Find where the given text appears and provide that cell's center as (x, y) coordinate. 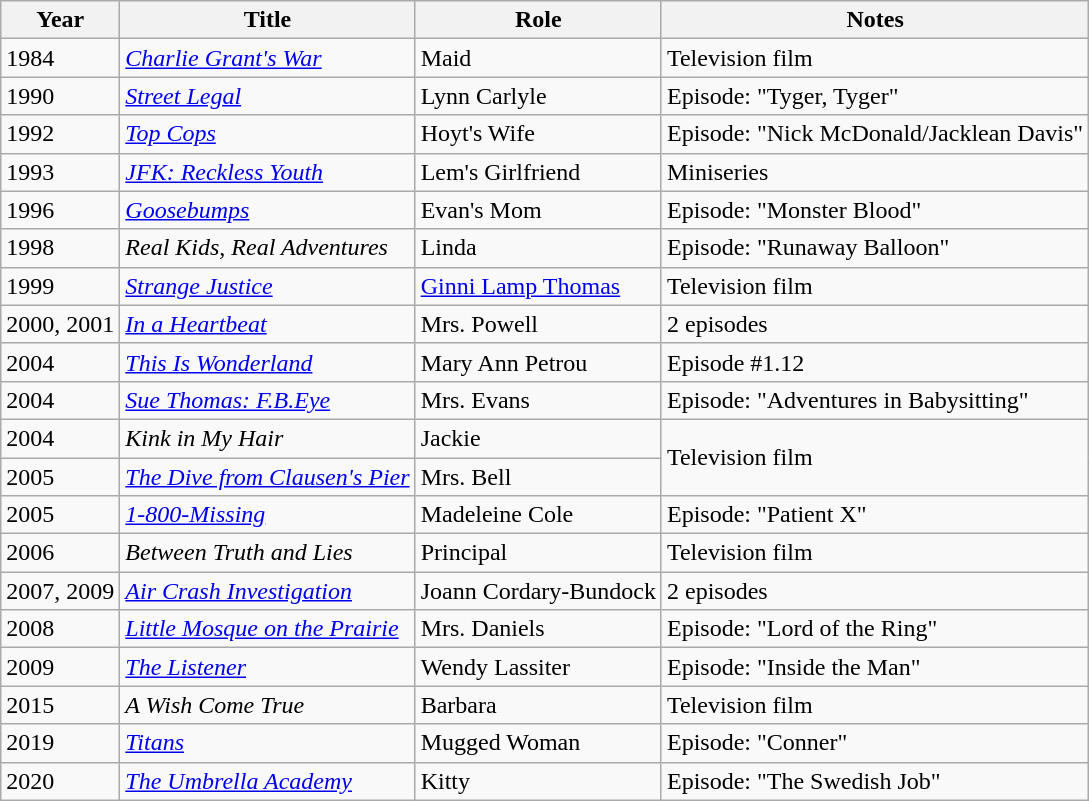
1998 (60, 248)
Maid (538, 58)
Lem's Girlfriend (538, 172)
Barbara (538, 705)
2007, 2009 (60, 591)
Mrs. Bell (538, 477)
Wendy Lassiter (538, 667)
Episode: "Adventures in Babysitting" (874, 400)
Notes (874, 20)
The Listener (268, 667)
Episode #1.12 (874, 362)
Kink in My Hair (268, 438)
Mary Ann Petrou (538, 362)
Kitty (538, 781)
1992 (60, 134)
1996 (60, 210)
Real Kids, Real Adventures (268, 248)
Mrs. Evans (538, 400)
1990 (60, 96)
JFK: Reckless Youth (268, 172)
Street Legal (268, 96)
2006 (60, 553)
2008 (60, 629)
Principal (538, 553)
Episode: "Inside the Man" (874, 667)
The Umbrella Academy (268, 781)
2015 (60, 705)
Role (538, 20)
Episode: "Monster Blood" (874, 210)
Episode: "Nick McDonald/Jacklean Davis" (874, 134)
Title (268, 20)
Titans (268, 743)
Episode: "The Swedish Job" (874, 781)
1-800-Missing (268, 515)
Hoyt's Wife (538, 134)
Linda (538, 248)
Episode: "Patient X" (874, 515)
Episode: "Runaway Balloon" (874, 248)
Lynn Carlyle (538, 96)
Top Cops (268, 134)
2000, 2001 (60, 324)
2009 (60, 667)
Sue Thomas: F.B.Eye (268, 400)
Episode: "Lord of the Ring" (874, 629)
The Dive from Clausen's Pier (268, 477)
Between Truth and Lies (268, 553)
Strange Justice (268, 286)
1999 (60, 286)
Air Crash Investigation (268, 591)
Ginni Lamp Thomas (538, 286)
Mugged Woman (538, 743)
Mrs. Powell (538, 324)
Episode: "Tyger, Tyger" (874, 96)
Evan's Mom (538, 210)
A Wish Come True (268, 705)
Goosebumps (268, 210)
Episode: "Conner" (874, 743)
This Is Wonderland (268, 362)
1993 (60, 172)
In a Heartbeat (268, 324)
Year (60, 20)
2020 (60, 781)
Madeleine Cole (538, 515)
Joann Cordary-Bundock (538, 591)
Little Mosque on the Prairie (268, 629)
Miniseries (874, 172)
Jackie (538, 438)
Mrs. Daniels (538, 629)
2019 (60, 743)
Charlie Grant's War (268, 58)
1984 (60, 58)
